For the text-containing cell, return its midpoint in (X, Y) coordinate format. 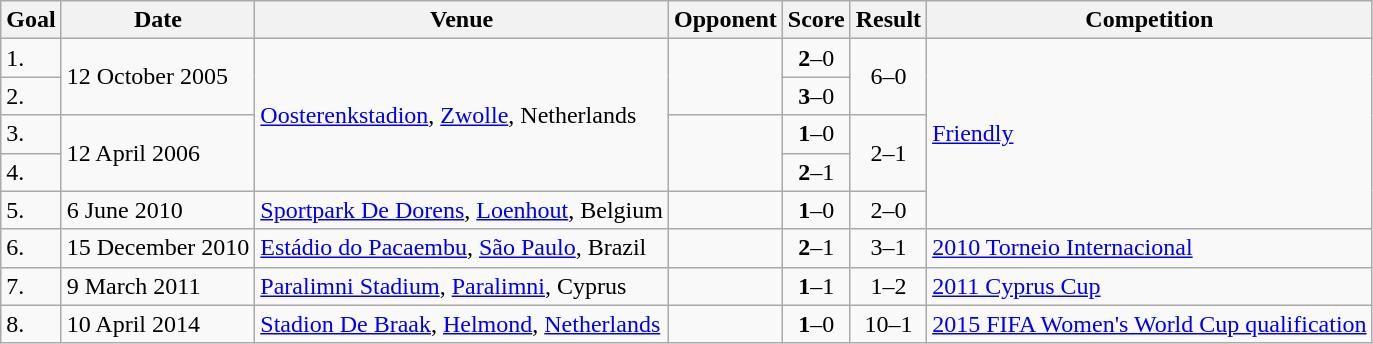
Date (158, 20)
6. (31, 248)
12 October 2005 (158, 77)
Result (888, 20)
3–0 (816, 96)
Sportpark De Dorens, Loenhout, Belgium (462, 210)
6 June 2010 (158, 210)
Venue (462, 20)
5. (31, 210)
Competition (1150, 20)
1. (31, 58)
8. (31, 324)
1–1 (816, 286)
Oosterenkstadion, Zwolle, Netherlands (462, 115)
Friendly (1150, 134)
2010 Torneio Internacional (1150, 248)
7. (31, 286)
10–1 (888, 324)
9 March 2011 (158, 286)
Opponent (725, 20)
15 December 2010 (158, 248)
Paralimni Stadium, Paralimni, Cyprus (462, 286)
Goal (31, 20)
12 April 2006 (158, 153)
3–1 (888, 248)
2011 Cyprus Cup (1150, 286)
2. (31, 96)
Score (816, 20)
3. (31, 134)
2015 FIFA Women's World Cup qualification (1150, 324)
Stadion De Braak, Helmond, Netherlands (462, 324)
10 April 2014 (158, 324)
6–0 (888, 77)
Estádio do Pacaembu, São Paulo, Brazil (462, 248)
1–2 (888, 286)
4. (31, 172)
